Pinpoint the cell where the given text exists, returning its [x, y] midpoint coordinate. 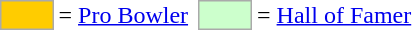
= Pro Bowler [124, 15]
